Search for the cell housing the specified text and yield its (X, Y) center coordinate. 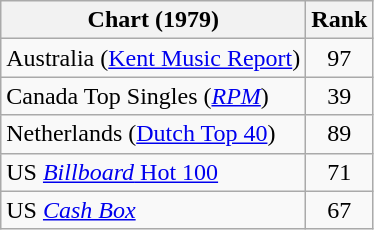
Chart (1979) (154, 20)
Rank (340, 20)
97 (340, 58)
71 (340, 172)
Netherlands (Dutch Top 40) (154, 134)
89 (340, 134)
US Cash Box (154, 210)
Canada Top Singles (RPM) (154, 96)
39 (340, 96)
Australia (Kent Music Report) (154, 58)
US Billboard Hot 100 (154, 172)
67 (340, 210)
